Scan for the cell matching the given text and deliver its (x, y) coordinate at center. 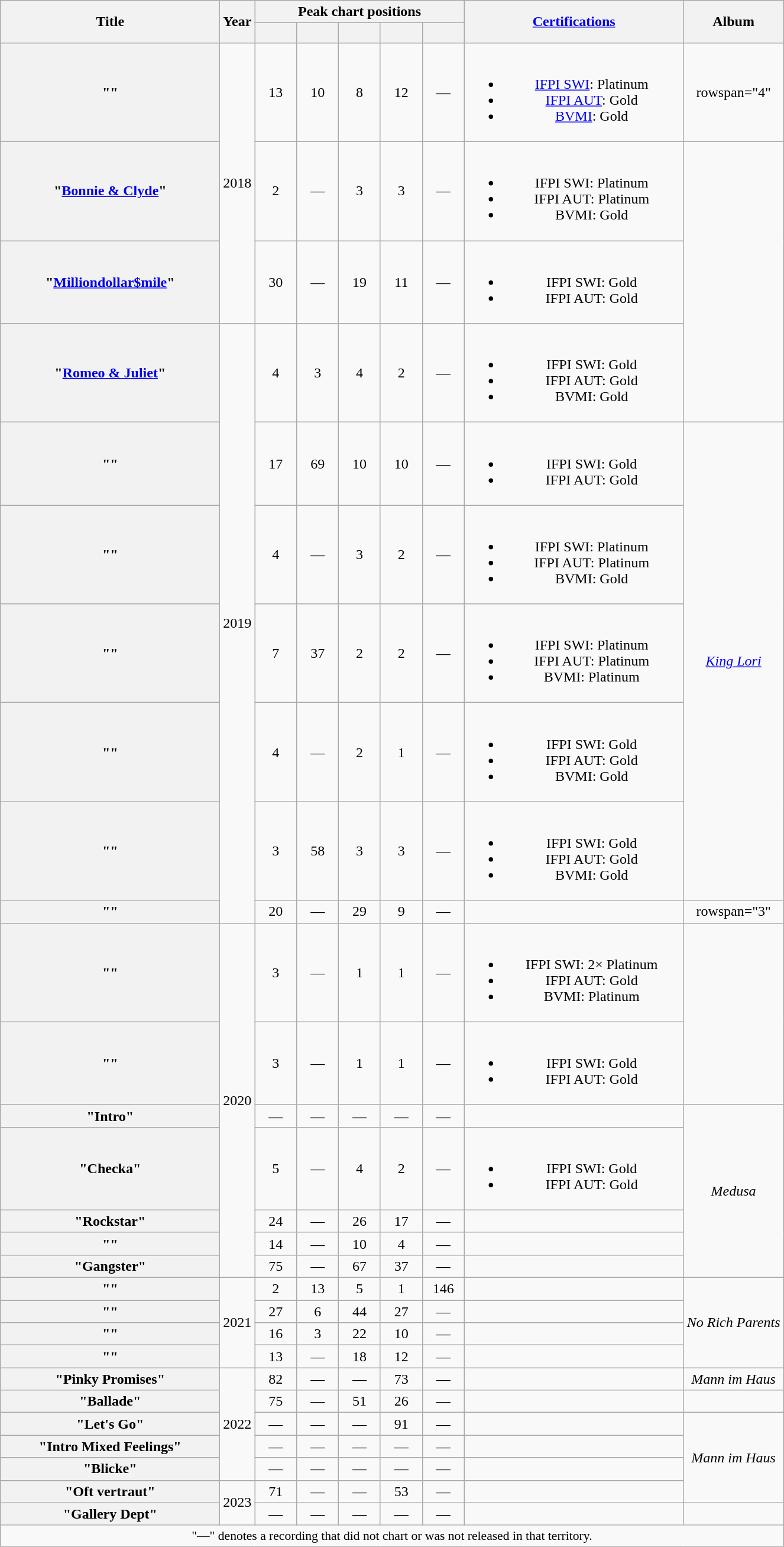
"Gallery Dept" (110, 1514)
King Lori (733, 661)
2021 (238, 1323)
Medusa (733, 1191)
2019 (238, 624)
"Gangster" (110, 1266)
22 (359, 1334)
44 (359, 1312)
"Blicke" (110, 1469)
"Bonnie & Clyde" (110, 192)
"Milliondollar$mile" (110, 282)
11 (401, 282)
"Romeo & Juliet" (110, 373)
Certifications (574, 22)
"Intro" (110, 1116)
7 (276, 653)
82 (276, 1379)
"Oft vertraut" (110, 1491)
18 (359, 1357)
Title (110, 22)
2018 (238, 183)
67 (359, 1266)
73 (401, 1379)
14 (276, 1244)
146 (443, 1289)
2023 (238, 1503)
"Pinky Promises" (110, 1379)
8 (359, 92)
"Let's Go" (110, 1424)
rowspan="4" (733, 92)
19 (359, 282)
6 (318, 1312)
"—" denotes a recording that did not chart or was not released in that territory. (392, 1536)
16 (276, 1334)
20 (276, 912)
69 (318, 464)
2020 (238, 1100)
Album (733, 22)
"Ballade" (110, 1401)
58 (318, 851)
29 (359, 912)
53 (401, 1491)
IFPI SWI: PlatinumIFPI AUT: GoldBVMI: Gold (574, 92)
30 (276, 282)
"Intro Mixed Feelings" (110, 1446)
IFPI SWI: 2× PlatinumIFPI AUT: GoldBVMI: Platinum (574, 973)
No Rich Parents (733, 1323)
rowspan="3" (733, 912)
IFPI SWI: PlatinumIFPI AUT: PlatinumBVMI: Platinum (574, 653)
Year (238, 22)
71 (276, 1491)
Peak chart positions (359, 12)
9 (401, 912)
"Checka" (110, 1168)
51 (359, 1401)
"Rockstar" (110, 1221)
24 (276, 1221)
2022 (238, 1424)
91 (401, 1424)
